Capture the cell that displays the provided text and extract its (x, y) central coordinate. 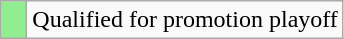
Qualified for promotion playoff (186, 20)
